Locate the cell with the specified text and output its [x, y] center coordinate. 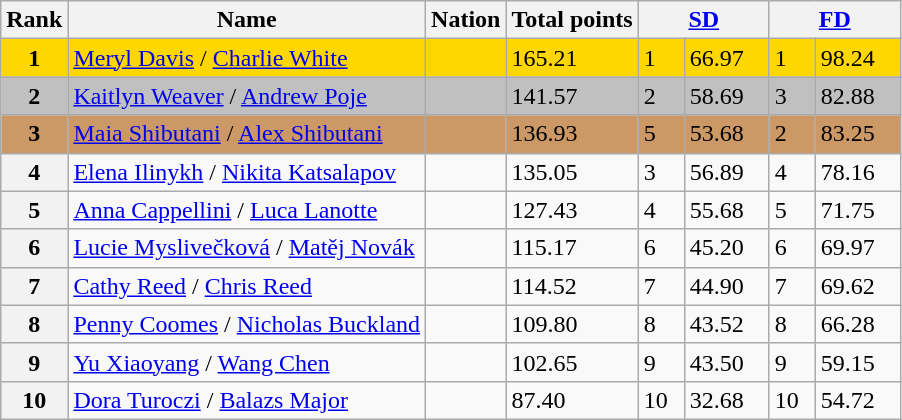
Anna Cappellini / Luca Lanotte [247, 210]
Rank [34, 20]
44.90 [726, 286]
Name [247, 20]
32.68 [726, 400]
59.15 [858, 362]
114.52 [572, 286]
Total points [572, 20]
Maia Shibutani / Alex Shibutani [247, 134]
Dora Turoczi / Balazs Major [247, 400]
56.89 [726, 172]
FD [834, 20]
136.93 [572, 134]
Cathy Reed / Chris Reed [247, 286]
54.72 [858, 400]
SD [704, 20]
Kaitlyn Weaver / Andrew Poje [247, 96]
66.28 [858, 324]
141.57 [572, 96]
Elena Ilinykh / Nikita Katsalapov [247, 172]
43.52 [726, 324]
Meryl Davis / Charlie White [247, 58]
55.68 [726, 210]
58.69 [726, 96]
115.17 [572, 248]
Lucie Myslivečková / Matěj Novák [247, 248]
71.75 [858, 210]
98.24 [858, 58]
Yu Xiaoyang / Wang Chen [247, 362]
82.88 [858, 96]
43.50 [726, 362]
69.62 [858, 286]
83.25 [858, 134]
53.68 [726, 134]
102.65 [572, 362]
45.20 [726, 248]
Nation [466, 20]
109.80 [572, 324]
69.97 [858, 248]
127.43 [572, 210]
87.40 [572, 400]
78.16 [858, 172]
135.05 [572, 172]
66.97 [726, 58]
Penny Coomes / Nicholas Buckland [247, 324]
165.21 [572, 58]
